Extract the [x, y] coordinate from the center of the cell holding the provided text.  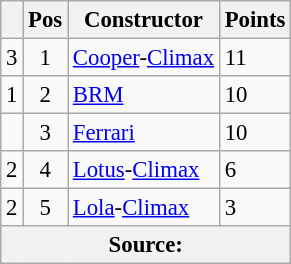
Points [254, 20]
Cooper-Climax [144, 58]
Lotus-Climax [144, 170]
5 [46, 208]
Constructor [144, 20]
BRM [144, 95]
11 [254, 58]
6 [254, 170]
Source: [146, 245]
Pos [46, 20]
Lola-Climax [144, 208]
Ferrari [144, 133]
4 [46, 170]
